Return [x, y] of the center of cell containing provided text 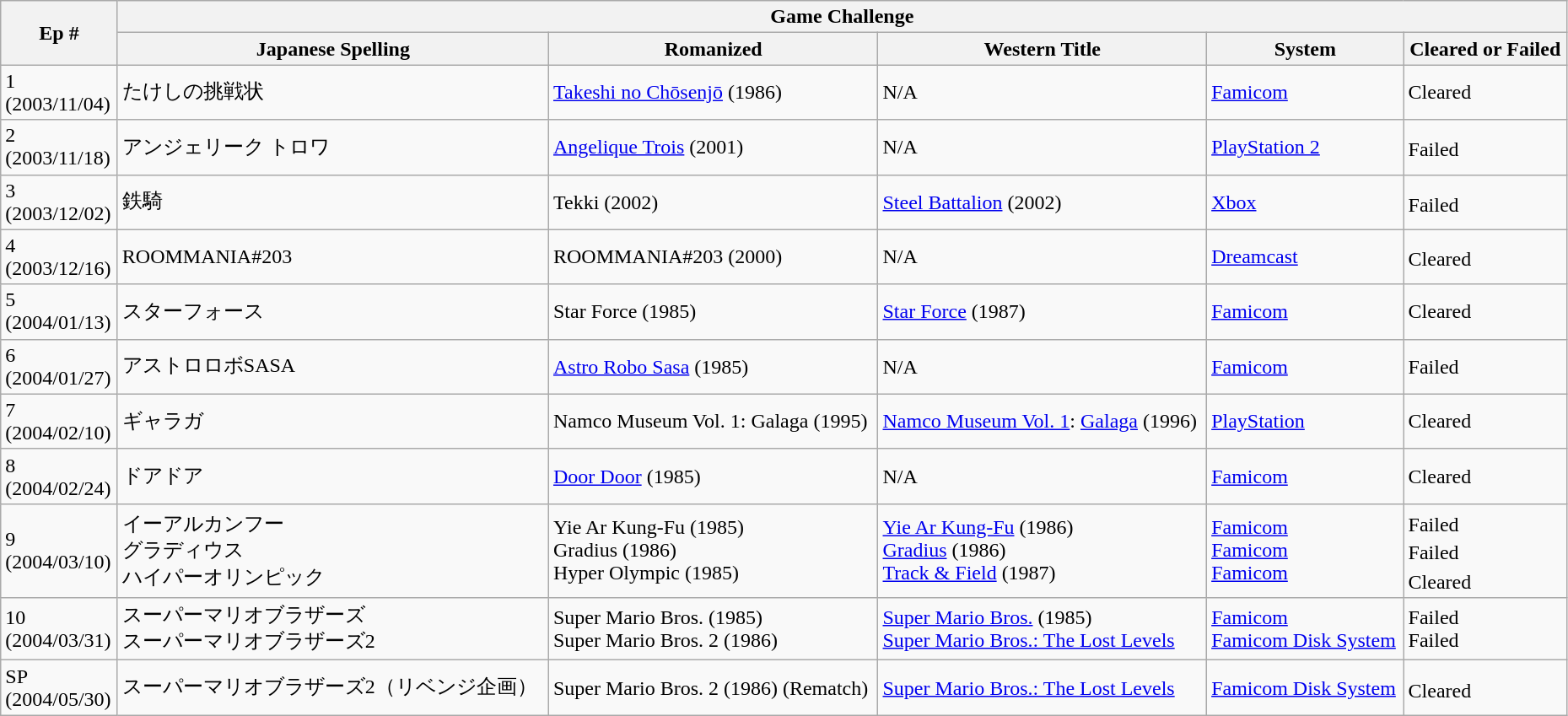
Cleared or Failed [1484, 49]
Angelique Trois (2001) [714, 147]
Door Door (1985) [714, 476]
Game Challenge [842, 17]
Japanese Spelling [332, 49]
スターフォース [332, 312]
2(2003/11/18) [59, 147]
FailedFailedCleared [1484, 551]
Romanized [714, 49]
スーパーマリオブラザーズ2（リベンジ企画） [332, 688]
アンジェリーク トロワ [332, 147]
1(2003/11/04) [59, 93]
イーアルカンフーグラディウスハイパーオリンピック [332, 551]
Yie Ar Kung-Fu (1985)Gradius (1986)Hyper Olympic (1985) [714, 551]
たけしの挑戦状 [332, 93]
FamicomFamicom Disk System [1306, 629]
8(2004/02/24) [59, 476]
6(2004/01/27) [59, 366]
Star Force (1987) [1043, 312]
3(2003/12/02) [59, 202]
Namco Museum Vol. 1: Galaga (1995) [714, 422]
ドアドア [332, 476]
5(2004/01/13) [59, 312]
Western Title [1043, 49]
Astro Robo Sasa (1985) [714, 366]
Takeshi no Chōsenjō (1986) [714, 93]
ギャラガ [332, 422]
SP(2004/05/30) [59, 688]
Tekki (2002) [714, 202]
Super Mario Bros.: The Lost Levels [1043, 688]
ROOMMANIA#203 (2000) [714, 256]
System [1306, 49]
PlayStation 2 [1306, 147]
アストロロボSASA [332, 366]
Yie Ar Kung-Fu (1986)Gradius (1986)Track & Field (1987) [1043, 551]
FailedFailed [1484, 629]
9(2004/03/10) [59, 551]
ROOMMANIA#203 [332, 256]
7(2004/02/10) [59, 422]
Star Force (1985) [714, 312]
PlayStation [1306, 422]
Famicom Disk System [1306, 688]
FamicomFamicomFamicom [1306, 551]
Super Mario Bros. (1985)Super Mario Bros.: The Lost Levels [1043, 629]
Xbox [1306, 202]
Dreamcast [1306, 256]
鉄騎 [332, 202]
Super Mario Bros. (1985)Super Mario Bros. 2 (1986) [714, 629]
Super Mario Bros. 2 (1986) (Rematch) [714, 688]
Namco Museum Vol. 1: Galaga (1996) [1043, 422]
Ep # [59, 33]
スーパーマリオブラザーズスーパーマリオブラザーズ2 [332, 629]
10(2004/03/31) [59, 629]
4(2003/12/16) [59, 256]
Steel Battalion (2002) [1043, 202]
